From the cell containing the given text, extract its center point as (X, Y) coordinate. 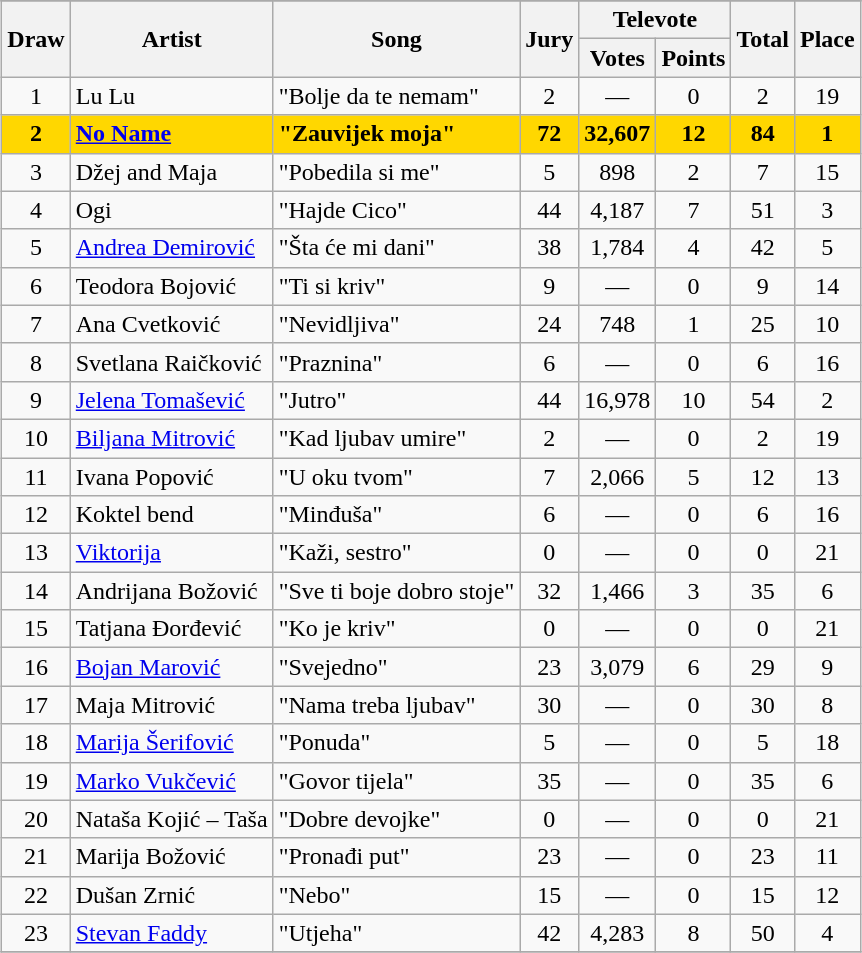
4,283 (618, 933)
24 (550, 324)
"Bolje da te nemam" (396, 96)
Votes (618, 58)
No Name (172, 134)
"Sve ti boje dobro stoje" (396, 591)
"Minđuša" (396, 515)
Džej and Maja (172, 172)
3,079 (618, 667)
Ogi (172, 210)
Svetlana Raičković (172, 362)
"Utjeha" (396, 933)
748 (618, 324)
898 (618, 172)
20 (36, 819)
Andrijana Božović (172, 591)
38 (550, 248)
"Svejedno" (396, 667)
32,607 (618, 134)
"Ko je kriv" (396, 629)
Televote (655, 20)
Place (827, 39)
84 (763, 134)
29 (763, 667)
Marko Vukčević (172, 781)
"Ti si kriv" (396, 286)
50 (763, 933)
"Ponuda" (396, 743)
"Pronađi put" (396, 857)
Draw (36, 39)
Maja Mitrović (172, 705)
Total (763, 39)
2,066 (618, 477)
"Dobre devojke" (396, 819)
"Nama treba ljubav" (396, 705)
32 (550, 591)
"Šta će mi dani" (396, 248)
Teodora Bojović (172, 286)
"Pobedila si me" (396, 172)
"U oku tvom" (396, 477)
"Nebo" (396, 895)
17 (36, 705)
"Jutro" (396, 400)
25 (763, 324)
16,978 (618, 400)
Viktorija (172, 553)
51 (763, 210)
"Kad ljubav umire" (396, 438)
Jelena Tomašević (172, 400)
Bojan Marović (172, 667)
Biljana Mitrović (172, 438)
Koktel bend (172, 515)
Dušan Zrnić (172, 895)
Jury (550, 39)
54 (763, 400)
"Govor tijela" (396, 781)
Stevan Faddy (172, 933)
Marija Šerifović (172, 743)
Tatjana Đorđević (172, 629)
Points (694, 58)
"Kaži, sestro" (396, 553)
4,187 (618, 210)
72 (550, 134)
1,784 (618, 248)
"Nevidljiva" (396, 324)
Ivana Popović (172, 477)
"Hajde Cico" (396, 210)
1,466 (618, 591)
Artist (172, 39)
Ana Cvetković (172, 324)
22 (36, 895)
Lu Lu (172, 96)
Song (396, 39)
"Praznina" (396, 362)
Marija Božović (172, 857)
"Zauvijek moja" (396, 134)
Nataša Kojić – Taša (172, 819)
Andrea Demirović (172, 248)
